From the cell containing the given text, extract its center point as (X, Y) coordinate. 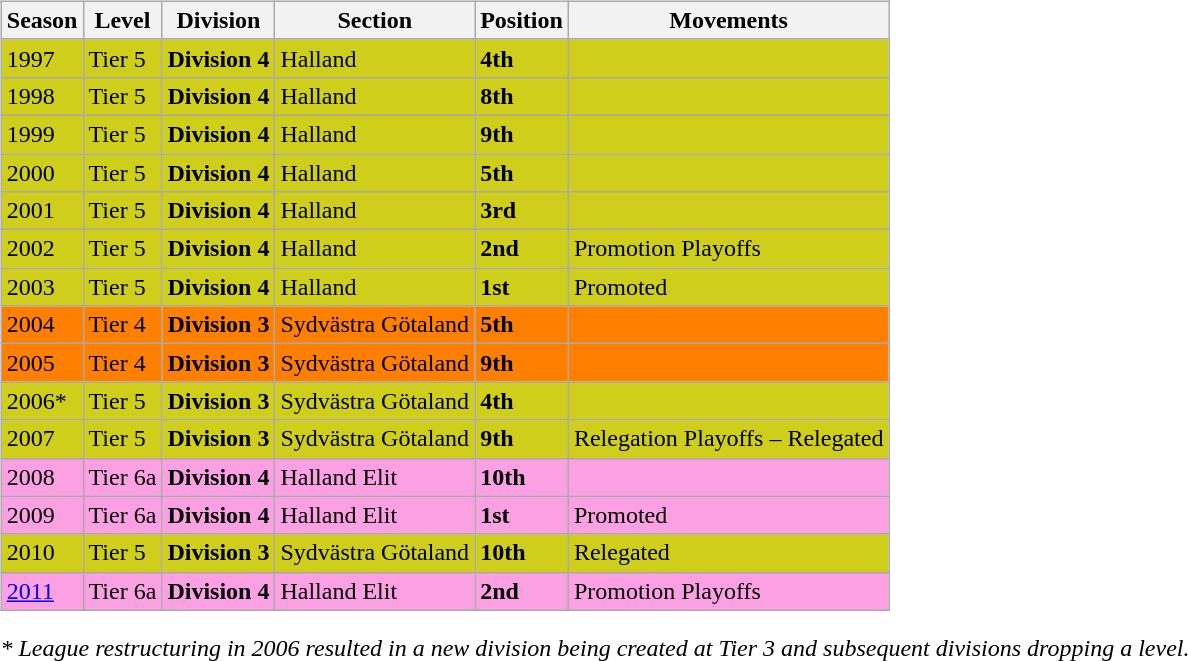
2011 (42, 591)
Season (42, 20)
Level (122, 20)
1997 (42, 58)
2003 (42, 287)
Relegated (728, 553)
Division (218, 20)
8th (522, 96)
2006* (42, 401)
1998 (42, 96)
2005 (42, 363)
2004 (42, 325)
3rd (522, 211)
2008 (42, 477)
2009 (42, 515)
2010 (42, 553)
2001 (42, 211)
Relegation Playoffs – Relegated (728, 439)
2007 (42, 439)
2000 (42, 173)
2002 (42, 249)
Section (375, 20)
Movements (728, 20)
Position (522, 20)
1999 (42, 134)
